Pinpoint the cell where the given text exists, returning its (x, y) midpoint coordinate. 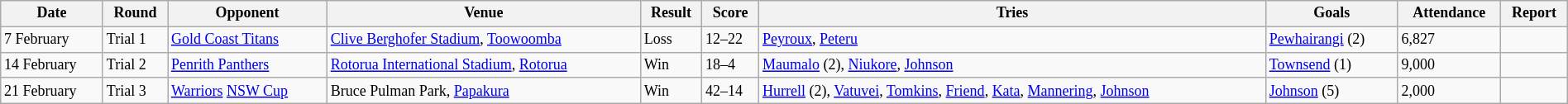
Trial 2 (135, 64)
Hurrell (2), Vatuvei, Tomkins, Friend, Kata, Mannering, Johnson (1012, 91)
42–14 (731, 91)
Peyroux, Peteru (1012, 40)
9,000 (1449, 64)
Penrith Panthers (248, 64)
Round (135, 13)
7 February (52, 40)
6,827 (1449, 40)
Opponent (248, 13)
Report (1535, 13)
Result (671, 13)
Venue (483, 13)
Goals (1331, 13)
Bruce Pulman Park, Papakura (483, 91)
Date (52, 13)
Clive Berghofer Stadium, Toowoomba (483, 40)
12–22 (731, 40)
Maumalo (2), Niukore, Johnson (1012, 64)
Attendance (1449, 13)
Score (731, 13)
Townsend (1) (1331, 64)
Gold Coast Titans (248, 40)
Warriors NSW Cup (248, 91)
14 February (52, 64)
Johnson (5) (1331, 91)
2,000 (1449, 91)
Loss (671, 40)
Pewhairangi (2) (1331, 40)
Trial 3 (135, 91)
21 February (52, 91)
18–4 (731, 64)
Rotorua International Stadium, Rotorua (483, 64)
Trial 1 (135, 40)
Tries (1012, 13)
